Detect which cell encompasses the target text, then output its (X, Y) center coordinate. 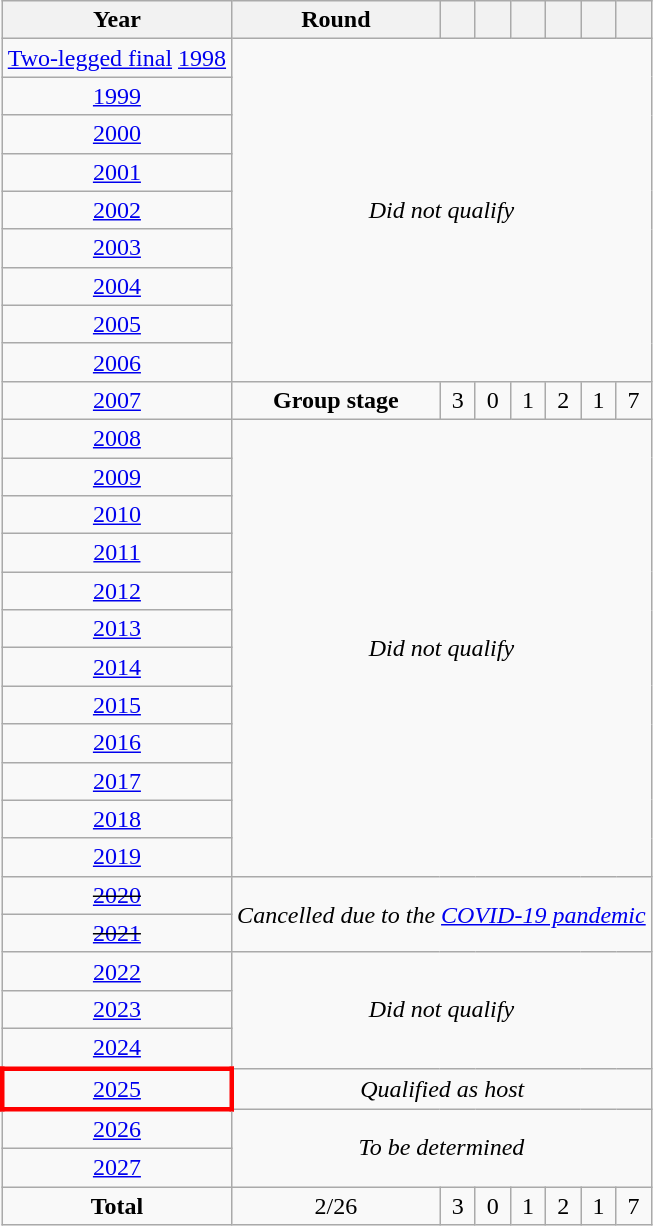
2003 (116, 248)
2008 (116, 438)
Two-legged final 1998 (116, 58)
2019 (116, 857)
2025 (116, 1088)
2021 (116, 933)
2011 (116, 553)
2016 (116, 743)
2018 (116, 819)
2026 (116, 1129)
1999 (116, 96)
Group stage (336, 400)
2022 (116, 971)
2000 (116, 134)
Year (116, 20)
2027 (116, 1168)
2006 (116, 362)
2015 (116, 705)
2001 (116, 172)
2010 (116, 515)
To be determined (442, 1148)
2013 (116, 629)
2004 (116, 286)
2002 (116, 210)
2012 (116, 591)
2014 (116, 667)
2005 (116, 324)
Qualified as host (442, 1088)
2/26 (336, 1206)
2007 (116, 400)
2020 (116, 895)
2017 (116, 781)
Cancelled due to the COVID-19 pandemic (442, 914)
Total (116, 1206)
Round (336, 20)
2009 (116, 477)
2024 (116, 1048)
2023 (116, 1009)
